Pinpoint the cell where the given text exists, returning its (x, y) midpoint coordinate. 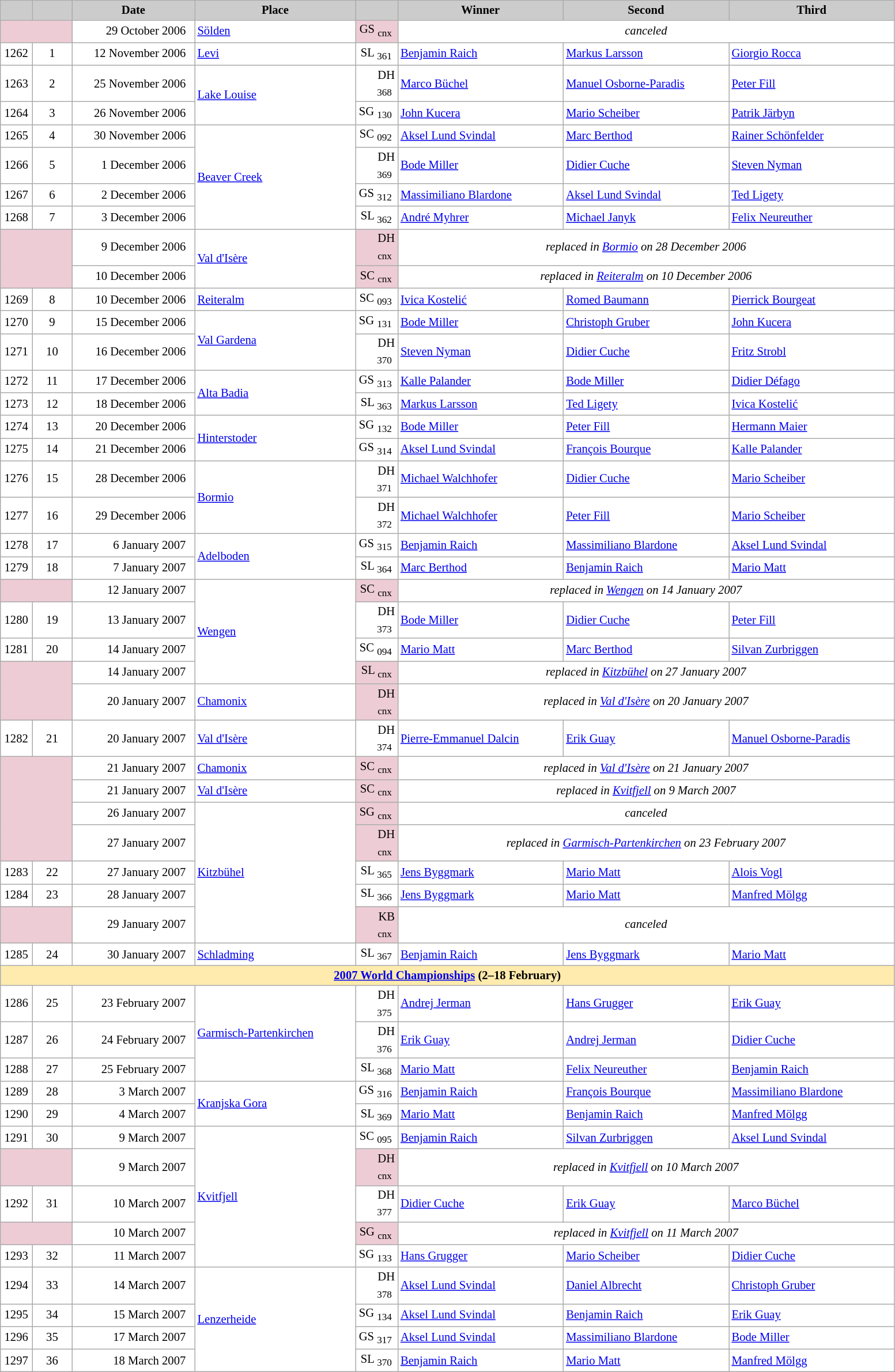
1282 (16, 738)
SL 369 (377, 1115)
replaced in Kvitfjell on 9 March 2007 (646, 790)
1270 (16, 321)
15 March 2007 (133, 1314)
SG 132 (377, 426)
1269 (16, 300)
30 November 2006 (133, 136)
GS 316 (377, 1092)
Place (275, 10)
SL 361 (377, 54)
DH 374 (377, 738)
16 December 2006 (133, 351)
33 (52, 1286)
11 March 2007 (133, 1256)
2007 World Championships (2–18 February) (447, 975)
replaced in Reiteralm on 10 December 2006 (646, 276)
16 (52, 515)
2 December 2006 (133, 195)
14 (52, 449)
17 March 2007 (133, 1337)
Alois Vogl (811, 872)
replaced in Garmisch-Partenkirchen on 23 February 2007 (646, 843)
Daniel Albrecht (645, 1286)
Adelboden (275, 556)
4 (52, 136)
Rainer Schönfelder (811, 136)
Fritz Strobl (811, 351)
28 December 2006 (133, 479)
31 (52, 1204)
1273 (16, 404)
Schladming (275, 954)
SL 362 (377, 218)
Third (811, 10)
1294 (16, 1286)
9 (52, 321)
SG 134 (377, 1314)
1291 (16, 1137)
1 (52, 54)
1284 (16, 895)
SC 093 (377, 300)
GS cnx (377, 31)
André Myhrer (481, 218)
25 November 2006 (133, 83)
19 (52, 620)
23 (52, 895)
SC 092 (377, 136)
Hinterstoder (275, 438)
DH 375 (377, 1003)
26 November 2006 (133, 113)
12 (52, 404)
Patrik Järbyn (811, 113)
24 February 2007 (133, 1040)
6 (52, 195)
Kvitfjell (275, 1197)
Alta Badia (275, 393)
18 (52, 568)
SL 368 (377, 1069)
Reiteralm (275, 300)
13 (52, 426)
Levi (275, 54)
1276 (16, 479)
20 December 2006 (133, 426)
1289 (16, 1092)
1265 (16, 136)
5 (52, 165)
1266 (16, 165)
18 March 2007 (133, 1360)
Michael Janyk (645, 218)
DH 370 (377, 351)
1288 (16, 1069)
DH 372 (377, 515)
Kranjska Gora (275, 1104)
32 (52, 1256)
21 December 2006 (133, 449)
SL 365 (377, 872)
Romed Baumann (645, 300)
7 (52, 218)
replaced in Val d'Isère on 20 January 2007 (646, 702)
Wengen (275, 631)
DH 377 (377, 1204)
replaced in Bormio on 28 December 2006 (646, 247)
25 February 2007 (133, 1069)
1278 (16, 545)
9 December 2006 (133, 247)
7 January 2007 (133, 568)
KB cnx (377, 925)
21 (52, 738)
DH 373 (377, 620)
1283 (16, 872)
GS 315 (377, 545)
SC 095 (377, 1137)
6 January 2007 (133, 545)
4 March 2007 (133, 1115)
1263 (16, 83)
28 (52, 1092)
12 November 2006 (133, 54)
1281 (16, 650)
1290 (16, 1115)
26 January 2007 (133, 813)
14 March 2007 (133, 1286)
1274 (16, 426)
36 (52, 1360)
25 (52, 1003)
34 (52, 1314)
1295 (16, 1314)
Hermann Maier (811, 426)
35 (52, 1337)
SL cnx (377, 672)
1267 (16, 195)
3 December 2006 (133, 218)
22 (52, 872)
1268 (16, 218)
1272 (16, 381)
1 December 2006 (133, 165)
3 (52, 113)
15 (52, 479)
SL 367 (377, 954)
15 December 2006 (133, 321)
11 (52, 381)
replaced in Kvitfjell on 11 March 2007 (646, 1233)
replaced in Kvitfjell on 10 March 2007 (646, 1167)
GS 317 (377, 1337)
1271 (16, 351)
DH 368 (377, 83)
Lake Louise (275, 94)
1292 (16, 1204)
SL 363 (377, 404)
1262 (16, 54)
Val Gardena (275, 340)
27 (52, 1069)
replaced in Val d'Isère on 21 January 2007 (646, 767)
Bormio (275, 498)
23 February 2007 (133, 1003)
Date (133, 10)
Second (645, 10)
1264 (16, 113)
SG 130 (377, 113)
1286 (16, 1003)
Garmisch-Partenkirchen (275, 1033)
1293 (16, 1256)
1277 (16, 515)
replaced in Kitzbühel on 27 January 2007 (646, 672)
Sölden (275, 31)
26 (52, 1040)
28 January 2007 (133, 895)
29 October 2006 (133, 31)
DH 371 (377, 479)
SG 133 (377, 1256)
1280 (16, 620)
DH 376 (377, 1040)
replaced in Wengen on 14 January 2007 (646, 590)
Kitzbühel (275, 872)
Giorgio Rocca (811, 54)
Beaver Creek (275, 177)
30 (52, 1137)
SG 131 (377, 321)
1296 (16, 1337)
DH 378 (377, 1286)
Pierrick Bourgeat (811, 300)
30 January 2007 (133, 954)
17 December 2006 (133, 381)
13 January 2007 (133, 620)
GS 313 (377, 381)
1275 (16, 449)
SL 366 (377, 895)
GS 312 (377, 195)
1297 (16, 1360)
20 (52, 650)
DH 369 (377, 165)
24 (52, 954)
Pierre-Emmanuel Dalcin (481, 738)
3 March 2007 (133, 1092)
Didier Défago (811, 381)
8 (52, 300)
17 (52, 545)
29 January 2007 (133, 925)
GS 314 (377, 449)
29 December 2006 (133, 515)
Winner (481, 10)
SL 364 (377, 568)
1287 (16, 1040)
Lenzerheide (275, 1320)
1285 (16, 954)
2 (52, 83)
29 (52, 1115)
1279 (16, 568)
12 January 2007 (133, 590)
SL 370 (377, 1360)
SC 094 (377, 650)
18 December 2006 (133, 404)
10 (52, 351)
